Detect which cell encompasses the target text, then output its [x, y] center coordinate. 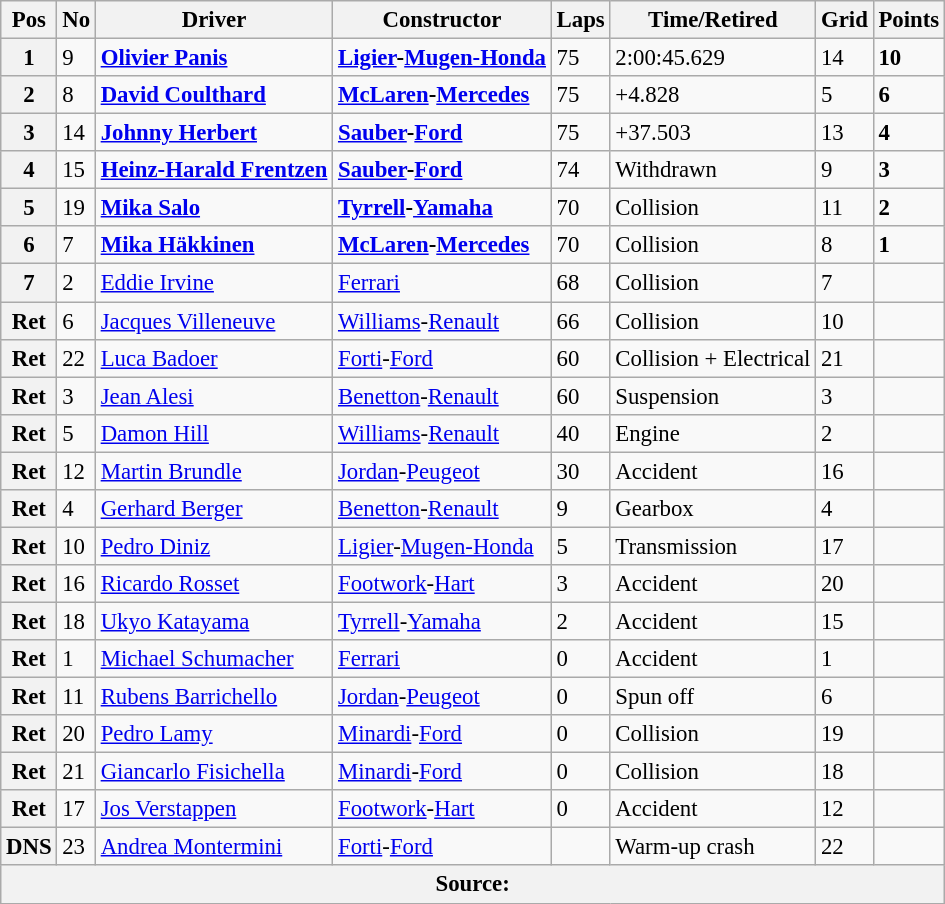
Points [908, 20]
Collision + Electrical [713, 358]
Transmission [713, 546]
30 [580, 471]
Grid [844, 20]
Spun off [713, 697]
Jos Verstappen [214, 809]
Heinz-Harald Frentzen [214, 170]
Damon Hill [214, 433]
Pedro Lamy [214, 734]
Johnny Herbert [214, 133]
40 [580, 433]
Martin Brundle [214, 471]
Pedro Diniz [214, 546]
Eddie Irvine [214, 283]
Rubens Barrichello [214, 697]
Gerhard Berger [214, 509]
Mika Salo [214, 208]
Suspension [713, 396]
Driver [214, 20]
David Coulthard [214, 95]
Jean Alesi [214, 396]
Mika Häkkinen [214, 245]
Giancarlo Fisichella [214, 772]
Ricardo Rosset [214, 584]
23 [76, 847]
Source: [473, 885]
Time/Retired [713, 20]
68 [580, 283]
Ukyo Katayama [214, 621]
13 [844, 133]
Jacques Villeneuve [214, 321]
Gearbox [713, 509]
2:00:45.629 [713, 58]
Michael Schumacher [214, 659]
+4.828 [713, 95]
No [76, 20]
Engine [713, 433]
66 [580, 321]
Andrea Montermini [214, 847]
Withdrawn [713, 170]
+37.503 [713, 133]
DNS [29, 847]
Luca Badoer [214, 358]
Olivier Panis [214, 58]
Warm-up crash [713, 847]
Pos [29, 20]
Laps [580, 20]
74 [580, 170]
Constructor [442, 20]
